For the text-containing cell, return its midpoint in [X, Y] coordinate format. 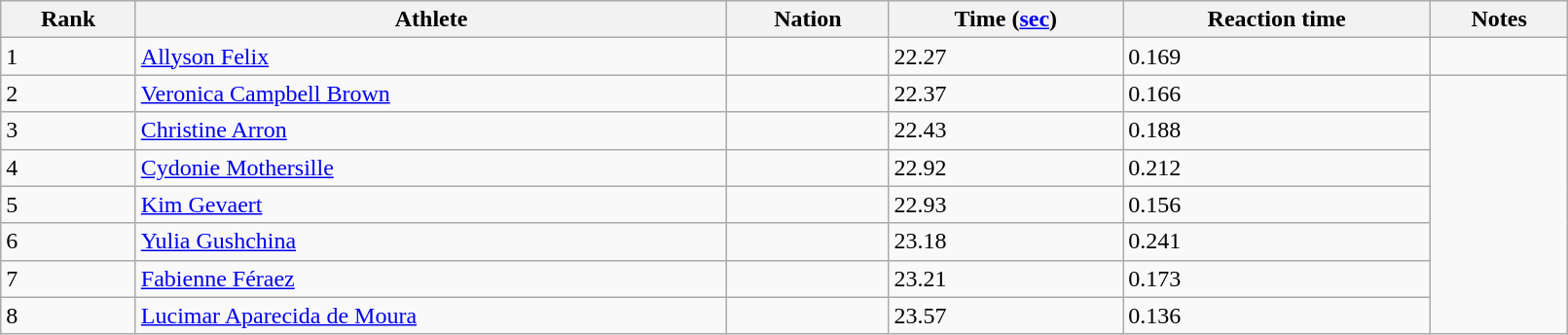
22.92 [1006, 167]
5 [68, 205]
Yulia Gushchina [431, 242]
1 [68, 56]
Notes [1499, 19]
Fabienne Féraez [431, 279]
22.37 [1006, 93]
23.21 [1006, 279]
0.169 [1277, 56]
22.43 [1006, 130]
Reaction time [1277, 19]
Allyson Felix [431, 56]
Kim Gevaert [431, 205]
23.18 [1006, 242]
8 [68, 316]
Nation [808, 19]
0.241 [1277, 242]
Athlete [431, 19]
0.188 [1277, 130]
0.212 [1277, 167]
0.156 [1277, 205]
Cydonie Mothersille [431, 167]
0.166 [1277, 93]
22.93 [1006, 205]
Lucimar Aparecida de Moura [431, 316]
0.173 [1277, 279]
6 [68, 242]
Veronica Campbell Brown [431, 93]
7 [68, 279]
4 [68, 167]
Rank [68, 19]
23.57 [1006, 316]
Time (sec) [1006, 19]
0.136 [1277, 316]
2 [68, 93]
Christine Arron [431, 130]
22.27 [1006, 56]
3 [68, 130]
